From the cell containing the given text, extract its center point as [X, Y] coordinate. 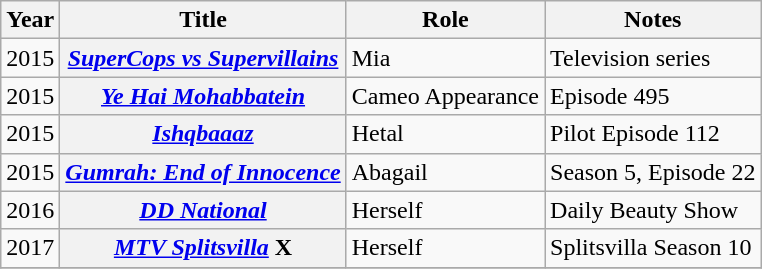
SuperCops vs Supervillains [203, 58]
Year [30, 20]
Ishqbaaaz [203, 134]
Abagail [445, 172]
MTV Splitsvilla X [203, 248]
Gumrah: End of Innocence [203, 172]
Mia [445, 58]
Episode 495 [653, 96]
DD National [203, 210]
Role [445, 20]
Title [203, 20]
Television series [653, 58]
Notes [653, 20]
Pilot Episode 112 [653, 134]
Daily Beauty Show [653, 210]
Splitsvilla Season 10 [653, 248]
2017 [30, 248]
Hetal [445, 134]
Cameo Appearance [445, 96]
Ye Hai Mohabbatein [203, 96]
Season 5, Episode 22 [653, 172]
2016 [30, 210]
